Detect which cell encompasses the target text, then output its (x, y) center coordinate. 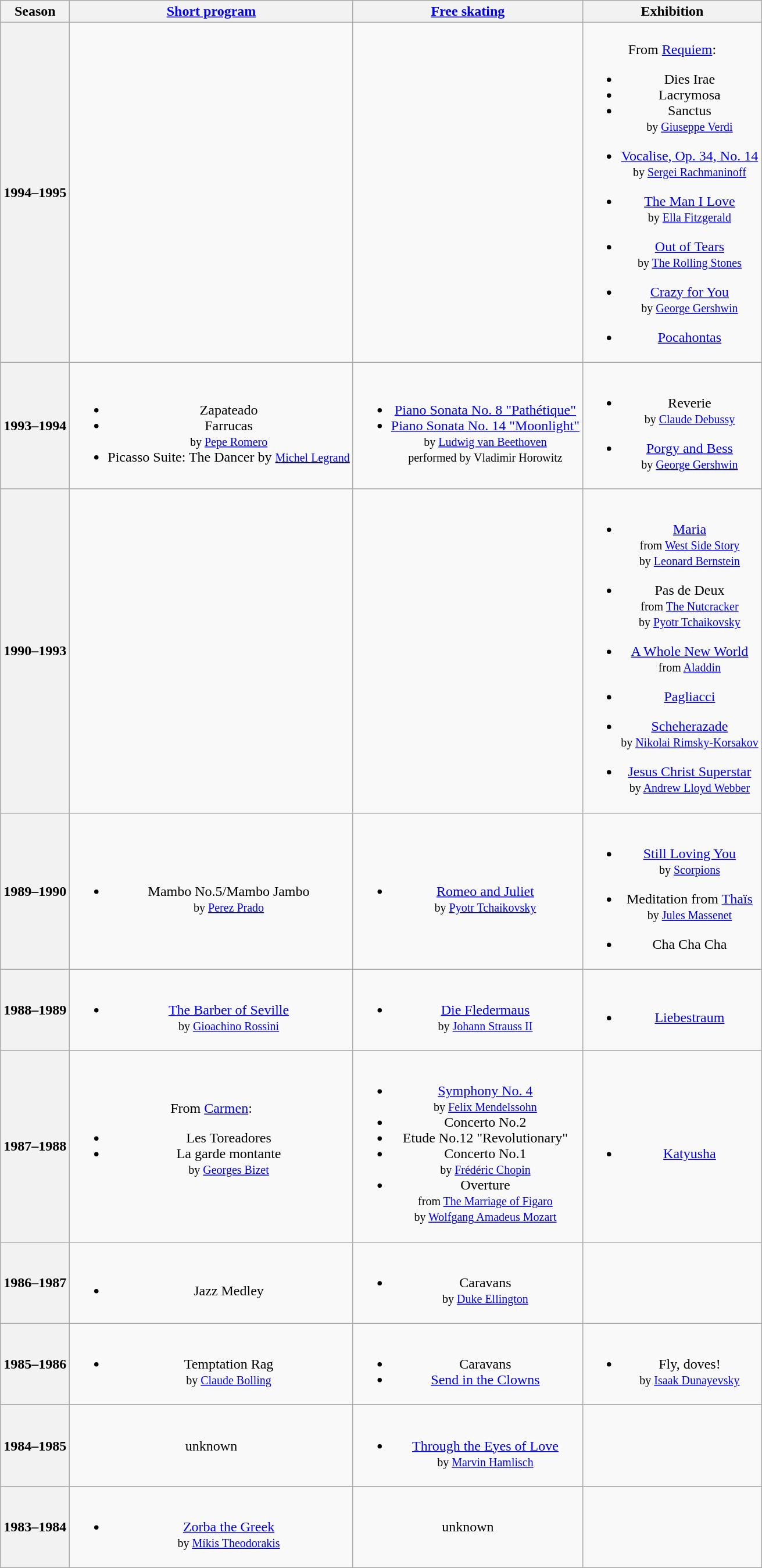
1988–1989 (35, 1010)
ZapateadoFarrucas by Pepe Romero Picasso Suite: The Dancer by Michel Legrand (212, 426)
1984–1985 (35, 1445)
Piano Sonata No. 8 "Pathétique"Piano Sonata No. 14 "Moonlight" by Ludwig van Beethoven performed by Vladimir Horowitz (467, 426)
1993–1994 (35, 426)
Fly, doves! by Isaak Dunayevsky (672, 1364)
1985–1986 (35, 1364)
Season (35, 12)
Zorba the Greek by Míkis Theodorakis (212, 1527)
1990–1993 (35, 651)
Liebestraum (672, 1010)
Still Loving You by Scorpions Meditation from Thaïs by Jules Massenet Cha Cha Cha (672, 891)
Reverie by Claude Debussy Porgy and Bess by George Gershwin (672, 426)
Jazz Medley (212, 1283)
Caravans by Duke Ellington (467, 1283)
1989–1990 (35, 891)
1994–1995 (35, 192)
Short program (212, 12)
Through the Eyes of Love by Marvin Hamlisch (467, 1445)
CaravansSend in the Clowns (467, 1364)
1987–1988 (35, 1146)
1983–1984 (35, 1527)
Die Fledermaus by Johann Strauss II (467, 1010)
Free skating (467, 12)
Katyusha (672, 1146)
From Carmen:Les ToreadoresLa garde montante by Georges Bizet (212, 1146)
1986–1987 (35, 1283)
The Barber of Seville by Gioachino Rossini (212, 1010)
Exhibition (672, 12)
Mambo No.5/Mambo Jambo by Perez Prado (212, 891)
Temptation Rag by Claude Bolling (212, 1364)
Romeo and Juliet by Pyotr Tchaikovsky (467, 891)
